Extract the (X, Y) coordinate from the center of the cell holding the provided text.  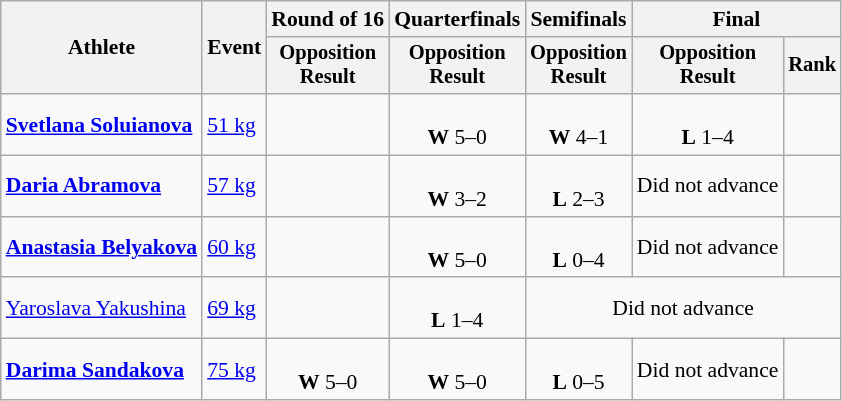
W 3–2 (457, 186)
Daria Abramova (102, 186)
Anastasia Belyakova (102, 248)
L 0–4 (578, 248)
60 kg (234, 248)
Svetlana Soluianova (102, 124)
L 0–5 (578, 370)
Darima Sandakova (102, 370)
Athlete (102, 48)
L 2–3 (578, 186)
57 kg (234, 186)
W 4–1 (578, 124)
Yaroslava Yakushina (102, 308)
Event (234, 48)
Final (736, 19)
75 kg (234, 370)
Semifinals (578, 19)
51 kg (234, 124)
69 kg (234, 308)
Quarterfinals (457, 19)
Round of 16 (328, 19)
Rank (812, 66)
